Provide the [x, y] coordinate of the cell's center where the given text is located.  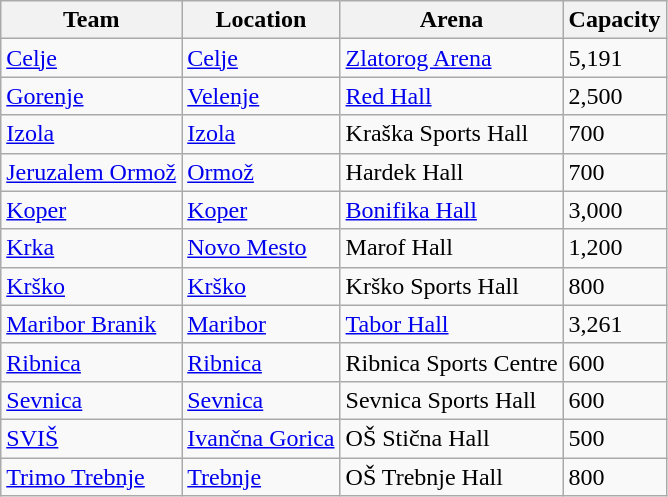
Capacity [614, 20]
3,261 [614, 324]
Ribnica Sports Centre [452, 362]
Krško Sports Hall [452, 286]
Ormož [261, 172]
2,500 [614, 96]
Gorenje [92, 96]
Kraška Sports Hall [452, 134]
Novo Mesto [261, 248]
Team [92, 20]
5,191 [614, 58]
3,000 [614, 210]
Red Hall [452, 96]
Maribor [261, 324]
Hardek Hall [452, 172]
Krka [92, 248]
OŠ Trebnje Hall [452, 477]
SVIŠ [92, 438]
Velenje [261, 96]
OŠ Stična Hall [452, 438]
Marof Hall [452, 248]
Trimo Trebnje [92, 477]
Maribor Branik [92, 324]
Zlatorog Arena [452, 58]
Jeruzalem Ormož [92, 172]
Ivančna Gorica [261, 438]
Trebnje [261, 477]
Sevnica Sports Hall [452, 400]
Tabor Hall [452, 324]
Location [261, 20]
1,200 [614, 248]
Bonifika Hall [452, 210]
Arena [452, 20]
500 [614, 438]
